Detect which cell encompasses the target text, then output its (x, y) center coordinate. 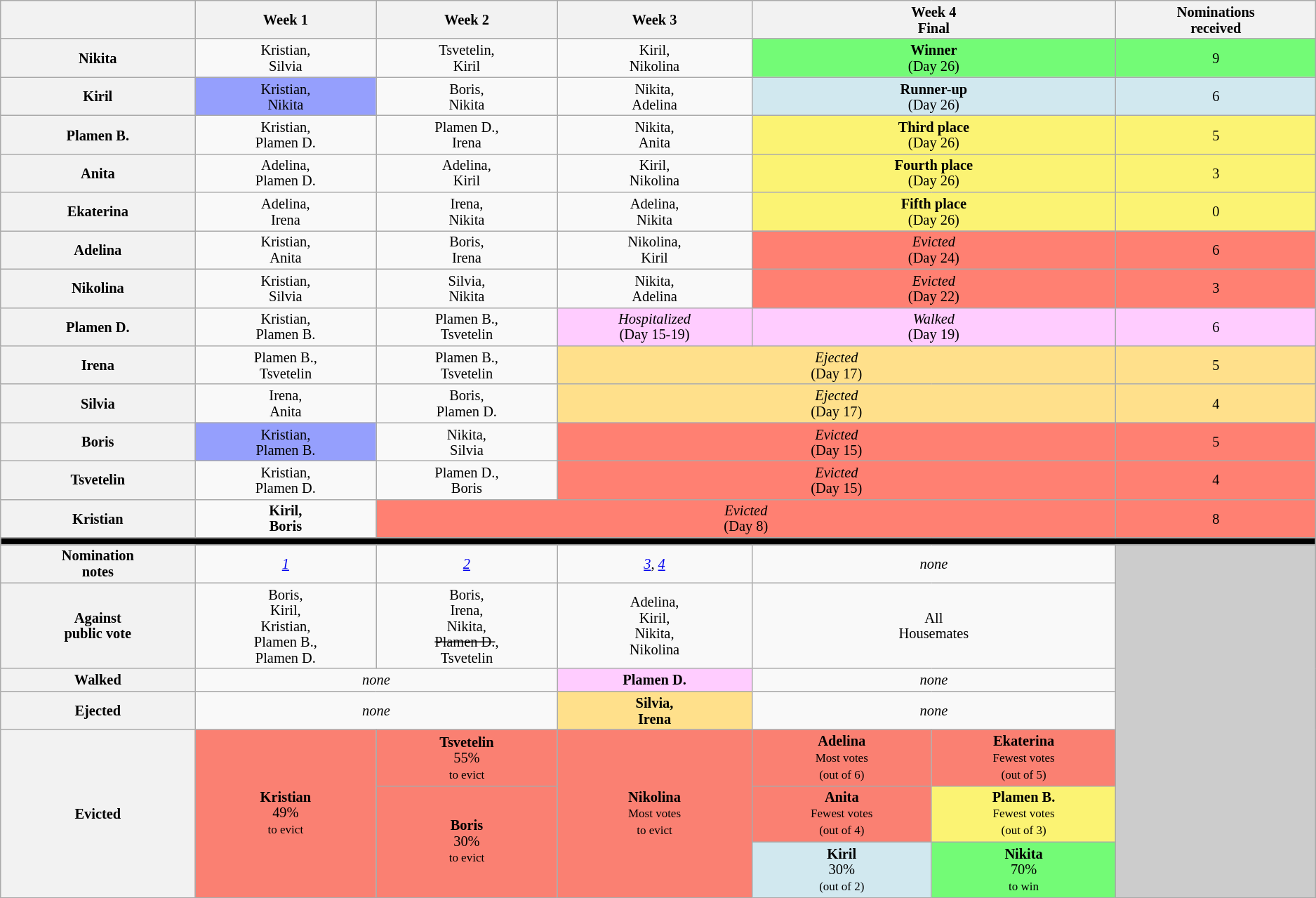
Adelina,Irena (286, 212)
Silvia (98, 403)
Week 1 (286, 20)
Week 3 (654, 20)
Plamen D.,Irena (467, 135)
Plamen B.Fewest votes(out of 3) (1023, 814)
Nikita,Silvia (467, 442)
0 (1216, 212)
Walked(Day 19) (933, 327)
Adelina,Kiril,Nikita,Nikolina (654, 626)
AllHousemates (933, 626)
1 (286, 563)
NikolinaMost votesto evict (654, 813)
Silvia,Nikita (467, 288)
Week 4Final (933, 20)
Adelina,Plamen D. (286, 173)
Adelina,Kiril (467, 173)
Evicted(Day 22) (933, 288)
Nikita70%to win (1023, 869)
3, 4 (654, 563)
Ekaterina (98, 212)
Irena,Anita (286, 403)
Kristian49%to evict (286, 813)
Fourth place(Day 26) (933, 173)
Winner(Day 26) (933, 58)
Irena,Nikita (467, 212)
Silvia,Irena (654, 711)
Kristian (98, 518)
Anita (98, 173)
Boris,Plamen D. (467, 403)
Kristian,Nikita (286, 97)
Nikita (98, 58)
9 (1216, 58)
AnitaFewest votes(out of 4) (842, 814)
Kiril,Boris (286, 518)
Tsvetelin55%to evict (467, 758)
Boris,Irena (467, 250)
Nikolina,Kiril (654, 250)
Week 2 (467, 20)
Tsvetelin,Kiril (467, 58)
Evicted (98, 813)
Boris,Irena,Nikita,Plamen D.,Tsvetelin (467, 626)
Walked (98, 680)
2 (467, 563)
Plamen D.,Boris (467, 480)
Kiril (98, 97)
EkaterinaFewest votes(out of 5) (1023, 758)
8 (1216, 518)
Evicted(Day 8) (746, 518)
Kristian,Anita (286, 250)
Irena (98, 365)
Againstpublic vote (98, 626)
Nominationnotes (98, 563)
Fifth place(Day 26) (933, 212)
Nikolina (98, 288)
Adelina (98, 250)
Hospitalized(Day 15-19) (654, 327)
Adelina,Nikita (654, 212)
Nominationsreceived (1216, 20)
Runner-up(Day 26) (933, 97)
Kiril30%(out of 2) (842, 869)
Boris,Kiril,Kristian,Plamen B.,Plamen D. (286, 626)
Evicted(Day 24) (933, 250)
Tsvetelin (98, 480)
Third place(Day 26) (933, 135)
Boris30%to evict (467, 841)
Boris (98, 442)
Plamen B. (98, 135)
Ejected (98, 711)
AdelinaMost votes(out of 6) (842, 758)
Boris,Nikita (467, 97)
Nikita,Anita (654, 135)
